From the cell containing the given text, extract its center point as [X, Y] coordinate. 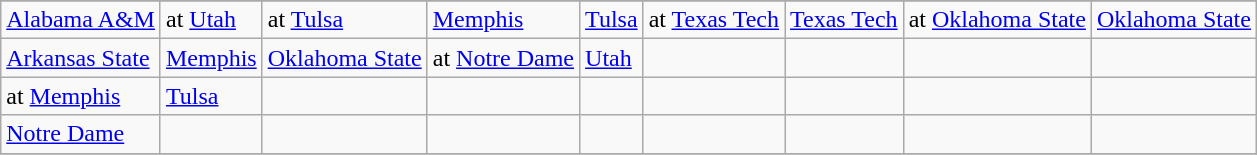
Texas Tech [844, 20]
at Memphis [81, 96]
Alabama A&M [81, 20]
at Oklahoma State [997, 20]
Arkansas State [81, 58]
at Utah [211, 20]
Notre Dame [81, 134]
at Notre Dame [503, 58]
at Texas Tech [714, 20]
Utah [612, 58]
at Tulsa [344, 20]
